Locate the cell with the specified text and output its [x, y] center coordinate. 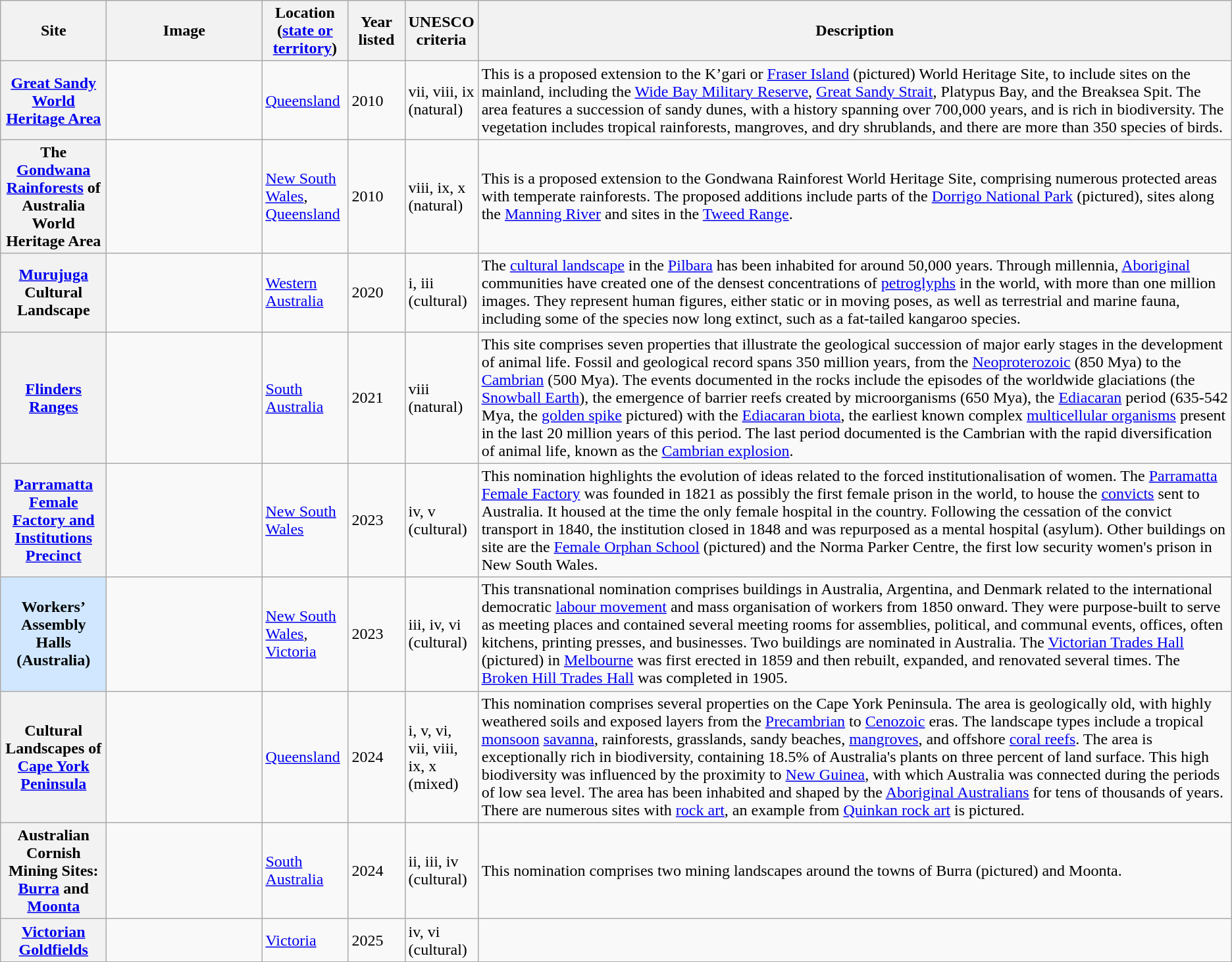
New South Wales [305, 520]
New South Wales, Queensland [305, 196]
The Gondwana Rainforests of Australia World Heritage Area [54, 196]
vii, viii, ix (natural) [441, 100]
Parramatta Female Factory and Institutions Precinct [54, 520]
This nomination comprises two mining landscapes around the towns of Burra (pictured) and Moonta. [854, 871]
viii, ix, x (natural) [441, 196]
Cultural Landscapes of Cape York Peninsula [54, 757]
2021 [376, 397]
ii, iii, iv (cultural) [441, 871]
iv, vi (cultural) [441, 940]
Site [54, 31]
viii (natural) [441, 397]
i, v, vi, vii, viii, ix, x (mixed) [441, 757]
2025 [376, 940]
Western Australia [305, 292]
iv, v (cultural) [441, 520]
New South Wales, Victoria [305, 634]
iii, iv, vi (cultural) [441, 634]
UNESCO criteria [441, 31]
Murujuga Cultural Landscape [54, 292]
Workers’ Assembly Halls (Australia) [54, 634]
Australian Cornish Mining Sites: Burra and Moonta [54, 871]
Location (state or territory) [305, 31]
i, iii (cultural) [441, 292]
Description [854, 31]
Image [184, 31]
Victoria [305, 940]
Year listed [376, 31]
Flinders Ranges [54, 397]
Victorian Goldfields [54, 940]
2020 [376, 292]
Great Sandy World Heritage Area [54, 100]
